Locate the cell with the specified text and output its [X, Y] center coordinate. 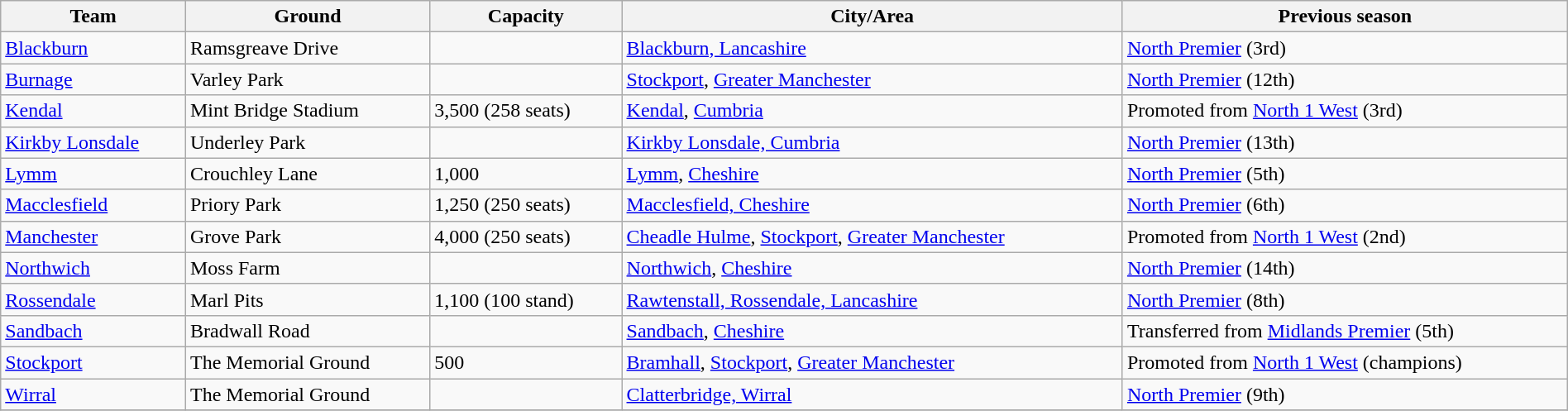
Ground [308, 17]
North Premier (5th) [1345, 174]
Manchester [93, 237]
Crouchley Lane [308, 174]
Lymm [93, 174]
Burnage [93, 79]
Promoted from North 1 West (champions) [1345, 362]
Promoted from North 1 West (2nd) [1345, 237]
Blackburn, Lancashire [872, 48]
Capacity [526, 17]
Ramsgreave Drive [308, 48]
North Premier (12th) [1345, 79]
4,000 (250 seats) [526, 237]
Stockport, Greater Manchester [872, 79]
North Premier (14th) [1345, 268]
Marl Pits [308, 299]
North Premier (6th) [1345, 205]
Sandbach, Cheshire [872, 331]
500 [526, 362]
Wirral [93, 394]
Priory Park [308, 205]
Cheadle Hulme, Stockport, Greater Manchester [872, 237]
North Premier (8th) [1345, 299]
1,000 [526, 174]
Underley Park [308, 142]
North Premier (3rd) [1345, 48]
Kirkby Lonsdale [93, 142]
Clatterbridge, Wirral [872, 394]
3,500 (258 seats) [526, 111]
Northwich [93, 268]
Macclesfield [93, 205]
Northwich, Cheshire [872, 268]
1,250 (250 seats) [526, 205]
Mint Bridge Stadium [308, 111]
Stockport [93, 362]
Previous season [1345, 17]
Kirkby Lonsdale, Cumbria [872, 142]
1,100 (100 stand) [526, 299]
Grove Park [308, 237]
Bramhall, Stockport, Greater Manchester [872, 362]
Kendal, Cumbria [872, 111]
Sandbach [93, 331]
Promoted from North 1 West (3rd) [1345, 111]
Macclesfield, Cheshire [872, 205]
Rossendale [93, 299]
Bradwall Road [308, 331]
North Premier (9th) [1345, 394]
North Premier (13th) [1345, 142]
Team [93, 17]
Moss Farm [308, 268]
Lymm, Cheshire [872, 174]
Rawtenstall, Rossendale, Lancashire [872, 299]
Transferred from Midlands Premier (5th) [1345, 331]
Varley Park [308, 79]
City/Area [872, 17]
Blackburn [93, 48]
Kendal [93, 111]
